From the cell containing the given text, extract its center point as [X, Y] coordinate. 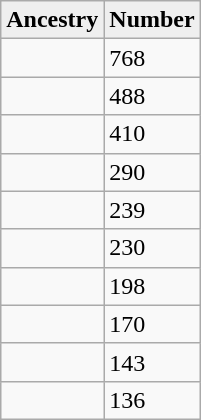
136 [152, 400]
198 [152, 286]
143 [152, 362]
239 [152, 210]
488 [152, 96]
Ancestry [52, 20]
170 [152, 324]
768 [152, 58]
290 [152, 172]
410 [152, 134]
230 [152, 248]
Number [152, 20]
